Find where the given text appears and provide that cell's center as [x, y] coordinate. 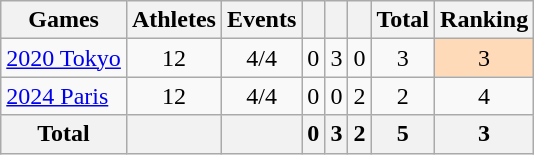
Games [64, 20]
5 [403, 134]
2024 Paris [64, 96]
Athletes [174, 20]
4 [484, 96]
2020 Tokyo [64, 58]
Events [261, 20]
Ranking [484, 20]
